From the cell containing the given text, extract its center point as [x, y] coordinate. 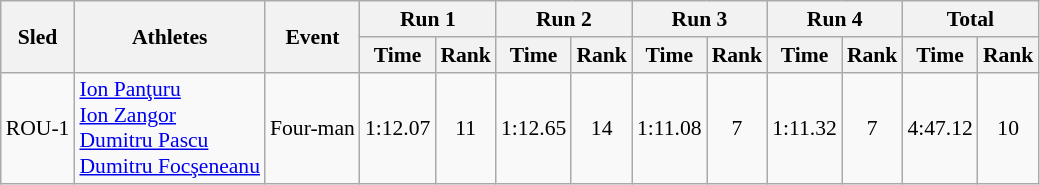
Run 1 [428, 19]
Run 4 [834, 19]
4:47.12 [940, 128]
Athletes [170, 36]
10 [1008, 128]
Run 2 [564, 19]
11 [466, 128]
ROU-1 [38, 128]
Sled [38, 36]
Event [312, 36]
Total [970, 19]
1:11.32 [804, 128]
1:12.65 [534, 128]
Run 3 [700, 19]
Four-man [312, 128]
1:12.07 [398, 128]
Ion PanţuruIon ZangorDumitru PascuDumitru Focşeneanu [170, 128]
1:11.08 [670, 128]
14 [602, 128]
